Return [x, y] of the center of cell containing provided text 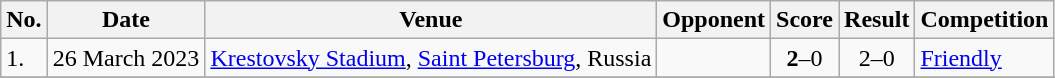
Friendly [984, 58]
Result [877, 20]
No. [24, 20]
Krestovsky Stadium, Saint Petersburg, Russia [431, 58]
26 March 2023 [126, 58]
1. [24, 58]
Date [126, 20]
Competition [984, 20]
Opponent [714, 20]
Venue [431, 20]
Score [805, 20]
